Return [x, y] of the center of cell containing provided text 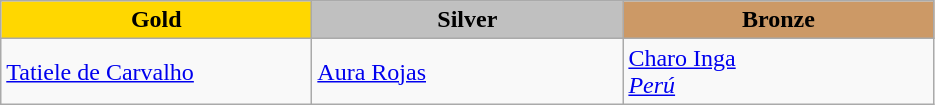
Tatiele de Carvalho [156, 72]
Gold [156, 20]
Bronze [778, 20]
Charo Inga Perú [778, 72]
Aura Rojas [468, 72]
Silver [468, 20]
